Capture the cell that displays the provided text and extract its (X, Y) central coordinate. 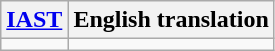
English translation (171, 20)
IAST (34, 20)
